From the cell containing the given text, extract its center point as [x, y] coordinate. 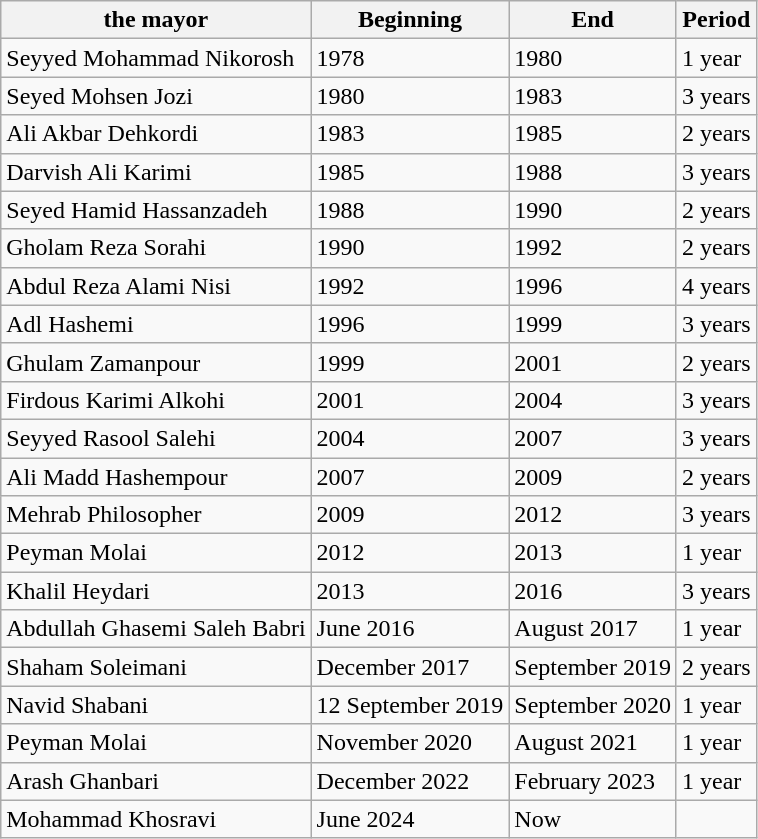
Abdullah Ghasemi Saleh Babri [156, 629]
Shaham Soleimani [156, 667]
Mehrab Philosopher [156, 515]
Ali Akbar Dehkordi [156, 134]
4 years [716, 286]
1978 [410, 58]
Seyyed Rasool Salehi [156, 438]
Adl Hashemi [156, 324]
Arash Ghanbari [156, 781]
Mohammad Khosravi [156, 819]
September 2019 [593, 667]
August 2017 [593, 629]
June 2016 [410, 629]
Abdul Reza Alami Nisi [156, 286]
12 September 2019 [410, 705]
Gholam Reza Sorahi [156, 248]
February 2023 [593, 781]
Firdous Karimi Alkohi [156, 400]
Ali Madd Hashempour [156, 477]
December 2017 [410, 667]
August 2021 [593, 743]
June 2024 [410, 819]
the mayor [156, 20]
Now [593, 819]
2016 [593, 591]
Darvish Ali Karimi [156, 172]
September 2020 [593, 705]
Khalil Heydari [156, 591]
Period [716, 20]
December 2022 [410, 781]
Beginning [410, 20]
November 2020 [410, 743]
End [593, 20]
Seyyed Mohammad Nikorosh [156, 58]
Seyed Hamid Hassanzadeh [156, 210]
Navid Shabani [156, 705]
Ghulam Zamanpour [156, 362]
Seyed Mohsen Jozi [156, 96]
